Return (x, y) of the center of cell containing provided text 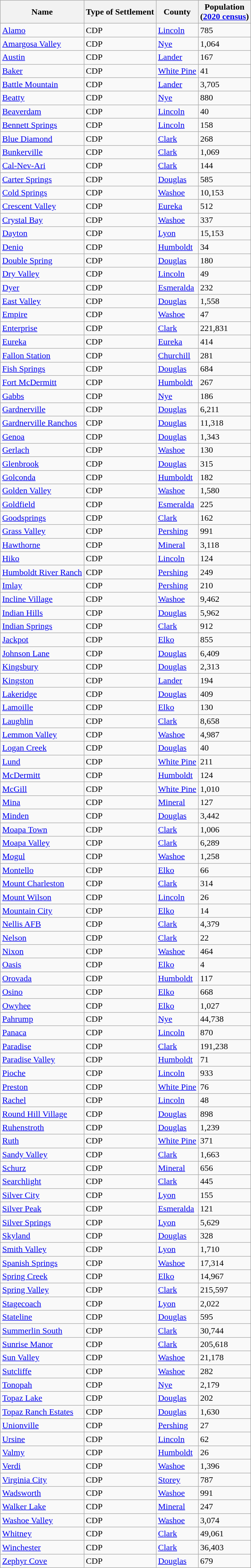
49,061 (225, 1534)
Mountain City (42, 911)
267 (225, 382)
787 (225, 1479)
Dyer (42, 288)
328 (225, 1236)
Goldfield (42, 504)
Nixon (42, 951)
585 (225, 179)
15,153 (225, 233)
Topaz Ranch Estates (42, 1412)
Owyhee (42, 1005)
14 (225, 911)
Austin (42, 57)
Rachel (42, 1100)
Blue Diamond (42, 138)
Nelson (42, 938)
Searchlight (42, 1182)
Topaz Lake (42, 1398)
933 (225, 1073)
162 (225, 518)
Laughlin (42, 721)
9,462 (225, 599)
268 (225, 138)
49 (225, 274)
Paradise (42, 1046)
2,313 (225, 667)
Grass Valley (42, 531)
1,343 (225, 437)
595 (225, 1317)
Gardnerville Ranchos (42, 423)
409 (225, 694)
Bennett Springs (42, 125)
Verdi (42, 1466)
Amargosa Valley (42, 44)
870 (225, 1032)
Fish Springs (42, 369)
Dry Valley (42, 274)
1,006 (225, 830)
232 (225, 288)
Osino (42, 992)
3,074 (225, 1520)
Mount Wilson (42, 897)
Panaca (42, 1032)
Storey (177, 1479)
Nellis AFB (42, 924)
202 (225, 1398)
684 (225, 369)
Orovada (42, 978)
Silver Peak (42, 1209)
Goodsprings (42, 518)
464 (225, 951)
17,314 (225, 1263)
167 (225, 57)
Glenbrook (42, 464)
1,558 (225, 301)
Silver City (42, 1195)
Bunkerville (42, 152)
11,318 (225, 423)
121 (225, 1209)
McGill (42, 789)
210 (225, 585)
855 (225, 640)
Golden Valley (42, 491)
445 (225, 1182)
5,629 (225, 1222)
1,064 (225, 44)
Washoe Valley (42, 1520)
155 (225, 1195)
Kingsbury (42, 667)
Cold Springs (42, 193)
Cal-Nev-Ari (42, 165)
371 (225, 1141)
Silver Springs (42, 1222)
Golconda (42, 477)
221,831 (225, 328)
898 (225, 1114)
Ruth (42, 1141)
Alamo (42, 30)
County (177, 12)
1,630 (225, 1412)
Sunrise Manor (42, 1344)
205,618 (225, 1344)
Type of Settlement (120, 12)
44,738 (225, 1019)
Walker Lake (42, 1507)
668 (225, 992)
Dayton (42, 233)
Fallon Station (42, 355)
Zephyr Cove (42, 1561)
281 (225, 355)
656 (225, 1168)
Stagecoach (42, 1304)
Churchill (177, 355)
Lund (42, 762)
Smith Valley (42, 1249)
27 (225, 1425)
1,663 (225, 1154)
Summerlin South (42, 1331)
Wadsworth (42, 1493)
282 (225, 1371)
Fort McDermitt (42, 382)
144 (225, 165)
Mount Charleston (42, 884)
3,118 (225, 545)
22 (225, 938)
Montello (42, 870)
117 (225, 978)
Jackpot (42, 640)
Spring Creek (42, 1277)
Indian Hills (42, 612)
Enterprise (42, 328)
1,710 (225, 1249)
21,178 (225, 1358)
3,705 (225, 84)
Gerlach (42, 450)
36,403 (225, 1547)
Crystal Bay (42, 220)
4 (225, 965)
2,022 (225, 1304)
247 (225, 1507)
3,442 (225, 816)
Population(2020 census) (225, 12)
Name (42, 12)
880 (225, 98)
1,027 (225, 1005)
8,658 (225, 721)
1,258 (225, 857)
1,396 (225, 1466)
East Valley (42, 301)
41 (225, 71)
Stateline (42, 1317)
1,010 (225, 789)
66 (225, 870)
225 (225, 504)
Lakeridge (42, 694)
211 (225, 762)
337 (225, 220)
Ruhenstroth (42, 1127)
Gardnerville (42, 410)
Double Spring (42, 261)
191,238 (225, 1046)
48 (225, 1100)
Gabbs (42, 396)
4,379 (225, 924)
Battle Mountain (42, 84)
679 (225, 1561)
Winchester (42, 1547)
Unionville (42, 1425)
Moapa Valley (42, 843)
2,179 (225, 1385)
Hiko (42, 558)
Round Hill Village (42, 1114)
Carter Springs (42, 179)
1,239 (225, 1127)
Paradise Valley (42, 1060)
Baker (42, 71)
158 (225, 125)
Preston (42, 1087)
Lamoille (42, 707)
6,289 (225, 843)
Indian Springs (42, 626)
Crescent Valley (42, 206)
Pahrump (42, 1019)
912 (225, 626)
Sutcliffe (42, 1371)
Mina (42, 802)
Johnson Lane (42, 653)
Sun Valley (42, 1358)
Genoa (42, 437)
Imlay (42, 585)
McDermitt (42, 775)
127 (225, 802)
76 (225, 1087)
1,580 (225, 491)
Denio (42, 247)
194 (225, 680)
249 (225, 572)
Incline Village (42, 599)
186 (225, 396)
180 (225, 261)
414 (225, 342)
14,967 (225, 1277)
Hawthorne (42, 545)
315 (225, 464)
Virginia City (42, 1479)
Spring Valley (42, 1290)
Schurz (42, 1168)
Empire (42, 315)
Valmy (42, 1452)
182 (225, 477)
34 (225, 247)
Minden (42, 816)
Humboldt River Ranch (42, 572)
6,409 (225, 653)
5,962 (225, 612)
Kingston (42, 680)
4,987 (225, 735)
Beatty (42, 98)
62 (225, 1439)
Mogul (42, 857)
512 (225, 206)
Lemmon Valley (42, 735)
1,069 (225, 152)
785 (225, 30)
30,744 (225, 1331)
314 (225, 884)
215,597 (225, 1290)
Ursine (42, 1439)
Beaverdam (42, 111)
Tonopah (42, 1385)
Sandy Valley (42, 1154)
Spanish Springs (42, 1263)
Oasis (42, 965)
Pioche (42, 1073)
47 (225, 315)
Whitney (42, 1534)
6,211 (225, 410)
10,153 (225, 193)
Moapa Town (42, 830)
71 (225, 1060)
Skyland (42, 1236)
Logan Creek (42, 748)
